Output the (X, Y) coordinate of the center of the cell containing the given text.  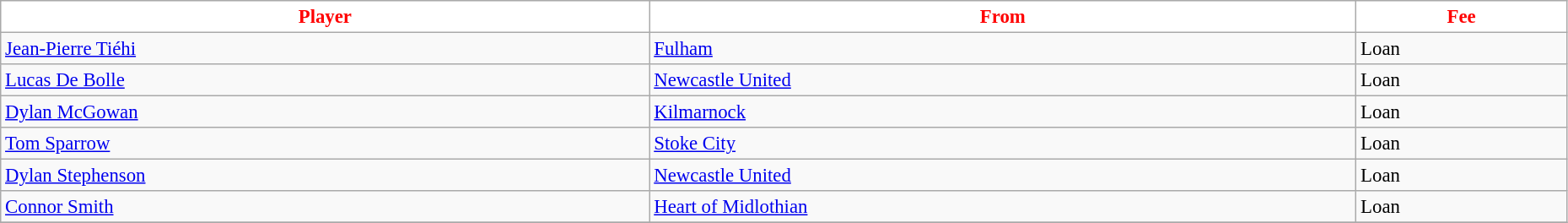
Dylan Stephenson (326, 176)
Dylan McGowan (326, 112)
Jean-Pierre Tiéhi (326, 49)
Lucas De Bolle (326, 80)
Fee (1462, 17)
Heart of Midlothian (1003, 207)
Kilmarnock (1003, 112)
From (1003, 17)
Fulham (1003, 49)
Tom Sparrow (326, 144)
Connor Smith (326, 207)
Stoke City (1003, 144)
Player (326, 17)
